Pinpoint the cell where the given text exists, returning its [x, y] midpoint coordinate. 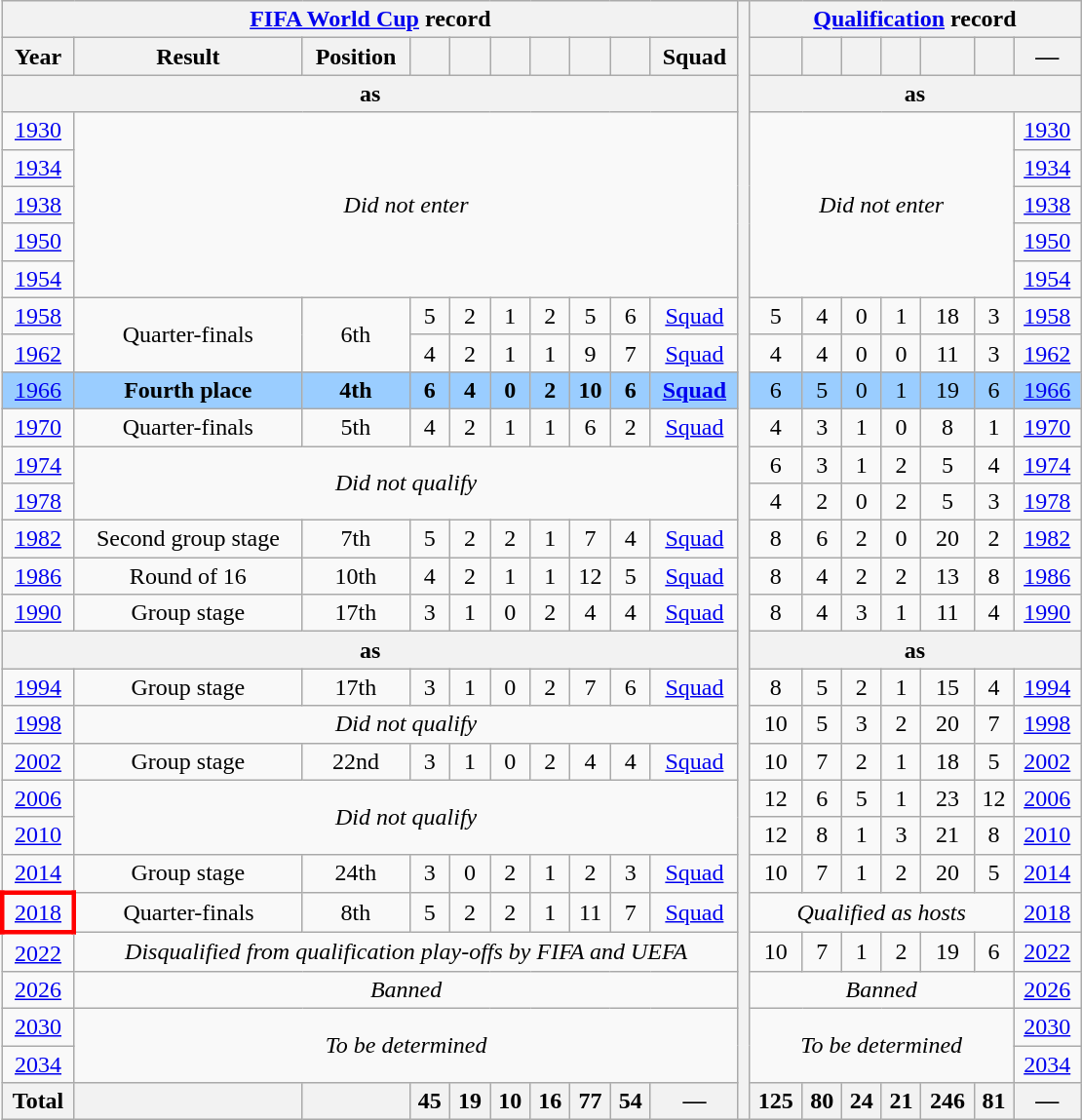
Fourth place [188, 390]
Total [38, 1101]
Result [188, 57]
13 [947, 576]
Second group stage [188, 539]
7th [356, 539]
6th [356, 334]
Qualified as hosts [881, 912]
125 [776, 1101]
FIFA World Cup record [370, 19]
23 [947, 798]
Round of 16 [188, 576]
246 [947, 1101]
Qualification record [914, 19]
5th [356, 427]
8th [356, 912]
Disqualified from qualification play-offs by FIFA and UEFA [406, 952]
10th [356, 576]
16 [550, 1101]
80 [823, 1101]
45 [429, 1101]
Year [38, 57]
81 [994, 1101]
15 [947, 687]
54 [630, 1101]
22nd [356, 761]
4th [356, 390]
9 [591, 353]
24 [862, 1101]
24th [356, 873]
77 [591, 1101]
Position [356, 57]
